Scan for the cell matching the given text and deliver its [x, y] coordinate at center. 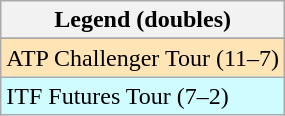
ITF Futures Tour (7–2) [143, 96]
ATP Challenger Tour (11–7) [143, 58]
Legend (doubles) [143, 20]
